For the text-containing cell, return its midpoint in (x, y) coordinate format. 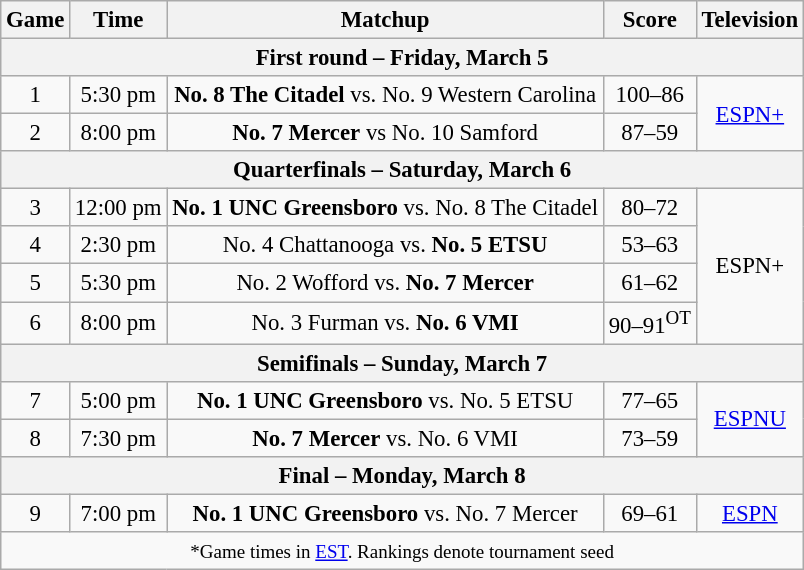
8 (36, 438)
100–86 (650, 95)
53–63 (650, 245)
5:00 pm (118, 400)
87–59 (650, 133)
7:00 pm (118, 513)
No. 7 Mercer vs No. 10 Samford (385, 133)
7:30 pm (118, 438)
6 (36, 323)
2 (36, 133)
80–72 (650, 208)
3 (36, 208)
Game (36, 20)
First round – Friday, March 5 (402, 58)
61–62 (650, 283)
12:00 pm (118, 208)
2:30 pm (118, 245)
7 (36, 400)
Time (118, 20)
5 (36, 283)
No. 2 Wofford vs. No. 7 Mercer (385, 283)
69–61 (650, 513)
73–59 (650, 438)
ESPN (750, 513)
Score (650, 20)
No. 1 UNC Greensboro vs. No. 5 ETSU (385, 400)
No. 4 Chattanooga vs. No. 5 ETSU (385, 245)
4 (36, 245)
No. 1 UNC Greensboro vs. No. 7 Mercer (385, 513)
ESPNU (750, 418)
1 (36, 95)
No. 1 UNC Greensboro vs. No. 8 The Citadel (385, 208)
Television (750, 20)
No. 3 Furman vs. No. 6 VMI (385, 323)
Matchup (385, 20)
Final – Monday, March 8 (402, 476)
90–91OT (650, 323)
Semifinals – Sunday, March 7 (402, 363)
*Game times in EST. Rankings denote tournament seed (402, 551)
77–65 (650, 400)
No. 7 Mercer vs. No. 6 VMI (385, 438)
Quarterfinals – Saturday, March 6 (402, 170)
No. 8 The Citadel vs. No. 9 Western Carolina (385, 95)
9 (36, 513)
